Provide the (X, Y) coordinate of the cell's center where the given text is located.  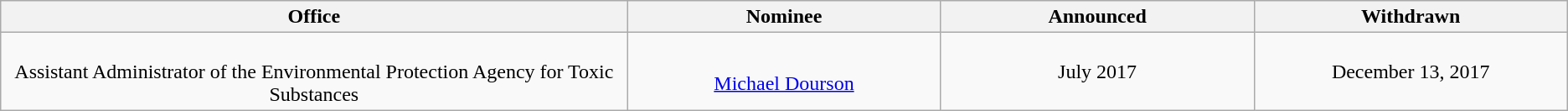
Assistant Administrator of the Environmental Protection Agency for Toxic Substances (314, 71)
Withdrawn (1411, 17)
December 13, 2017 (1411, 71)
Office (314, 17)
Nominee (784, 17)
Announced (1097, 17)
Michael Dourson (784, 71)
July 2017 (1097, 71)
